Extract the (x, y) coordinate from the center of the cell holding the provided text.  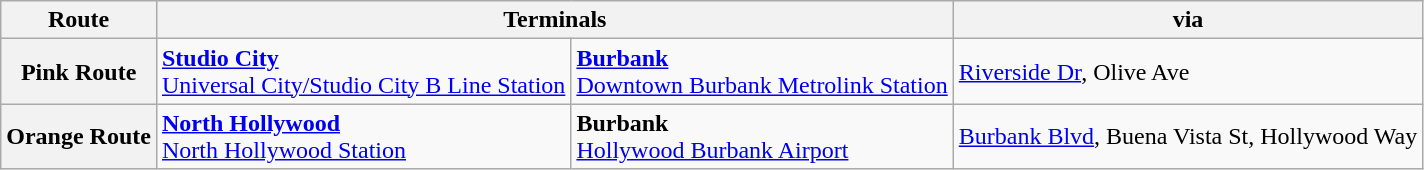
via (1188, 20)
Studio City Universal City/Studio City B Line Station (363, 72)
Burbank Downtown Burbank Metrolink Station (762, 72)
Orange Route (79, 136)
Burbank Hollywood Burbank Airport (762, 136)
Riverside Dr, Olive Ave (1188, 72)
Burbank Blvd, Buena Vista St, Hollywood Way (1188, 136)
Route (79, 20)
North Hollywood North Hollywood Station (363, 136)
Terminals (554, 20)
Pink Route (79, 72)
